Extract the [x, y] coordinate from the center of the cell holding the provided text.  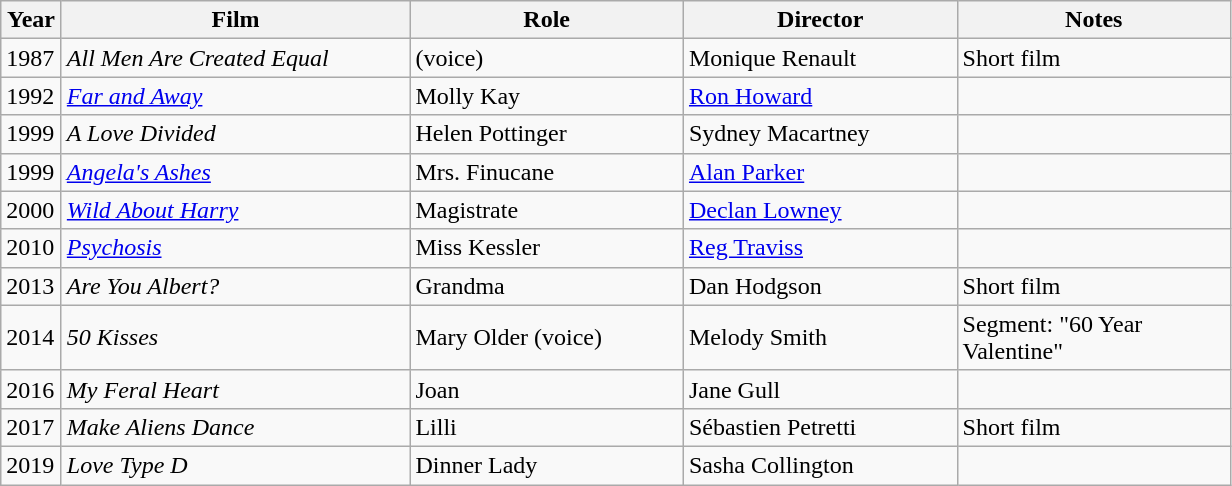
2019 [32, 465]
2010 [32, 248]
1987 [32, 58]
Year [32, 20]
Psychosis [236, 248]
Lilli [547, 427]
Sasha Collington [820, 465]
Grandma [547, 286]
Angela's Ashes [236, 172]
My Feral Heart [236, 389]
A Love Divided [236, 134]
Ron Howard [820, 96]
Reg Traviss [820, 248]
Helen Pottinger [547, 134]
Film [236, 20]
Wild About Harry [236, 210]
Are You Albert? [236, 286]
Mary Older (voice) [547, 338]
(voice) [547, 58]
1992 [32, 96]
Alan Parker [820, 172]
2016 [32, 389]
Love Type D [236, 465]
Monique Renault [820, 58]
50 Kisses [236, 338]
Segment: "60 Year Valentine" [1094, 338]
Make Aliens Dance [236, 427]
Dinner Lady [547, 465]
Sébastien Petretti [820, 427]
Role [547, 20]
Magistrate [547, 210]
Mrs. Finucane [547, 172]
Dan Hodgson [820, 286]
Miss Kessler [547, 248]
All Men Are Created Equal [236, 58]
Melody Smith [820, 338]
2017 [32, 427]
2000 [32, 210]
Molly Kay [547, 96]
Far and Away [236, 96]
Director [820, 20]
Sydney Macartney [820, 134]
2013 [32, 286]
Joan [547, 389]
Declan Lowney [820, 210]
2014 [32, 338]
Notes [1094, 20]
Jane Gull [820, 389]
